Identify which cell holds the provided text, then report its [x, y] central coordinate. 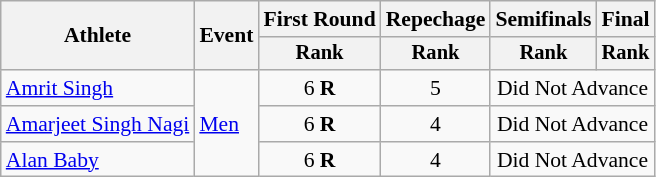
Final [625, 19]
Athlete [98, 36]
Semifinals [543, 19]
Amrit Singh [98, 88]
5 [436, 88]
4 [436, 124]
Event [226, 36]
First Round [319, 19]
Amarjeet Singh Nagi [98, 124]
Men [226, 124]
Repechage [436, 19]
